Scan for the cell matching the given text and deliver its (x, y) coordinate at center. 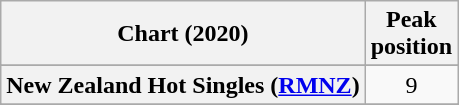
New Zealand Hot Singles (RMNZ) (183, 85)
Peakposition (411, 34)
Chart (2020) (183, 34)
9 (411, 85)
